Pinpoint the cell where the given text exists, returning its (X, Y) midpoint coordinate. 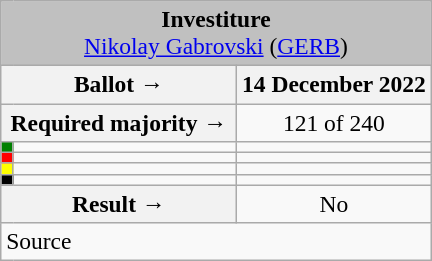
Required majority → (119, 122)
InvestitureNikolay Gabrovski (GERB) (216, 32)
Ballot → (119, 84)
121 of 240 (334, 122)
Source (216, 241)
14 December 2022 (334, 84)
No (334, 204)
Result → (119, 204)
